For the text-containing cell, return its midpoint in (X, Y) coordinate format. 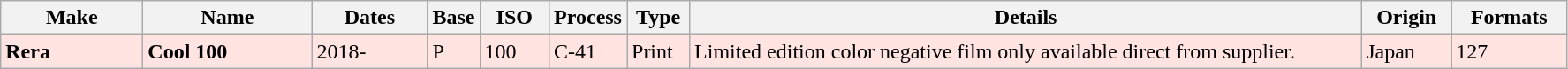
Make (72, 18)
Base (454, 18)
Type (659, 18)
Dates (369, 18)
2018- (369, 51)
Details (1026, 18)
Cool 100 (228, 51)
Limited edition color negative film only available direct from supplier. (1026, 51)
Japan (1406, 51)
ISO (514, 18)
Formats (1509, 18)
Print (659, 51)
P (454, 51)
Process (588, 18)
100 (514, 51)
Name (228, 18)
C-41 (588, 51)
127 (1509, 51)
Origin (1406, 18)
Rera (72, 51)
